Output the (x, y) coordinate of the center of the cell containing the given text.  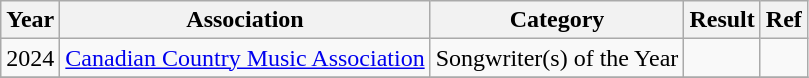
Result (722, 20)
Year (30, 20)
Songwriter(s) of the Year (557, 58)
Association (245, 20)
Category (557, 20)
2024 (30, 58)
Ref (784, 20)
Canadian Country Music Association (245, 58)
